Return [X, Y] of the center of cell containing provided text 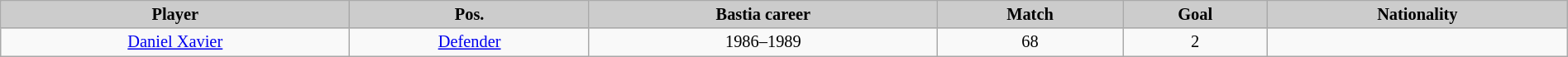
68 [1030, 42]
Nationality [1417, 14]
Player [175, 14]
Pos. [470, 14]
Daniel Xavier [175, 42]
Goal [1196, 14]
Match [1030, 14]
Bastia career [762, 14]
Defender [470, 42]
2 [1196, 42]
1986–1989 [762, 42]
